Detect which cell encompasses the target text, then output its [x, y] center coordinate. 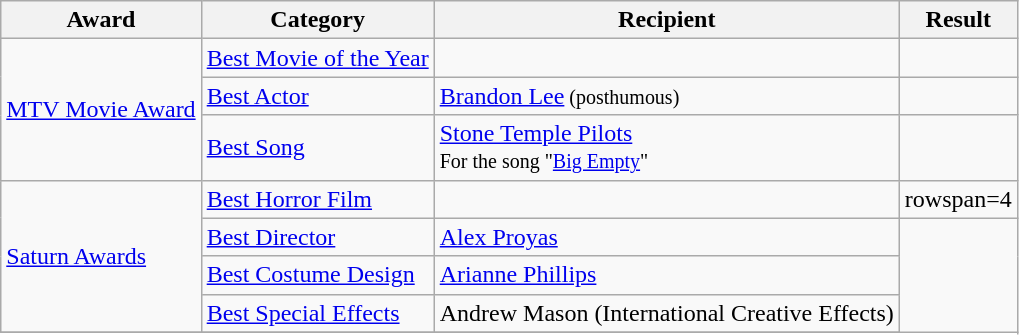
Andrew Mason (International Creative Effects) [666, 313]
Award [101, 20]
rowspan=4 [958, 199]
Best Actor [318, 96]
Best Horror Film [318, 199]
Category [318, 20]
Recipient [666, 20]
Best Movie of the Year [318, 58]
Best Costume Design [318, 275]
Stone Temple PilotsFor the song "Big Empty" [666, 148]
Best Song [318, 148]
Best Special Effects [318, 313]
MTV Movie Award [101, 110]
Alex Proyas [666, 237]
Arianne Phillips [666, 275]
Saturn Awards [101, 256]
Result [958, 20]
Best Director [318, 237]
Brandon Lee (posthumous) [666, 96]
